Scan for the cell matching the given text and deliver its (X, Y) coordinate at center. 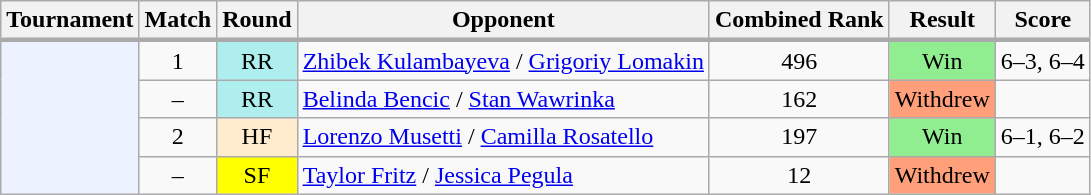
162 (799, 99)
1 (178, 60)
12 (799, 175)
Lorenzo Musetti / Camilla Rosatello (503, 137)
6–3, 6–4 (1042, 60)
Opponent (503, 21)
Match (178, 21)
Result (942, 21)
SF (257, 175)
HF (257, 137)
197 (799, 137)
2 (178, 137)
Combined Rank (799, 21)
496 (799, 60)
6–1, 6–2 (1042, 137)
Belinda Bencic / Stan Wawrinka (503, 99)
Score (1042, 21)
Tournament (70, 21)
Round (257, 21)
Taylor Fritz / Jessica Pegula (503, 175)
Zhibek Kulambayeva / Grigoriy Lomakin (503, 60)
